For the text-containing cell, return its midpoint in (X, Y) coordinate format. 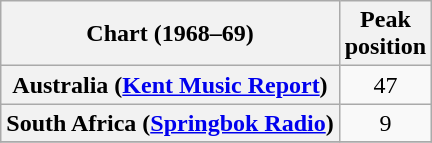
Peakposition (385, 34)
Chart (1968–69) (170, 34)
Australia (Kent Music Report) (170, 85)
47 (385, 85)
9 (385, 123)
South Africa (Springbok Radio) (170, 123)
